Search for the cell housing the specified text and yield its (X, Y) center coordinate. 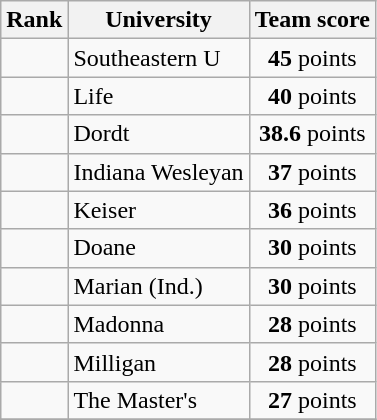
45 points (312, 58)
Southeastern U (158, 58)
Team score (312, 20)
Keiser (158, 210)
Rank (34, 20)
Dordt (158, 134)
37 points (312, 172)
Milligan (158, 362)
University (158, 20)
38.6 points (312, 134)
Doane (158, 248)
40 points (312, 96)
Madonna (158, 324)
Indiana Wesleyan (158, 172)
27 points (312, 400)
The Master's (158, 400)
Life (158, 96)
Marian (Ind.) (158, 286)
36 points (312, 210)
